Determine the (X, Y) coordinate at the center of the cell enclosing the given text.  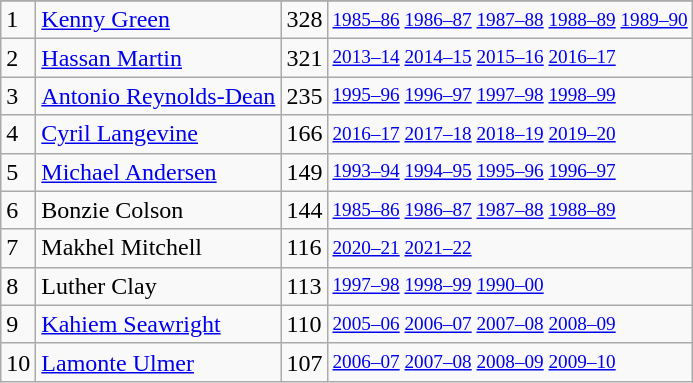
2013–14 2014–15 2015–16 2016–17 (510, 58)
Hassan Martin (158, 58)
Michael Andersen (158, 172)
149 (304, 172)
Kenny Green (158, 20)
7 (18, 248)
4 (18, 134)
107 (304, 362)
113 (304, 286)
Antonio Reynolds-Dean (158, 96)
1995–96 1996–97 1997–98 1998–99 (510, 96)
321 (304, 58)
8 (18, 286)
Bonzie Colson (158, 210)
Kahiem Seawright (158, 324)
2 (18, 58)
1985–86 1986–87 1987–88 1988–89 1989–90 (510, 20)
235 (304, 96)
3 (18, 96)
2006–07 2007–08 2008–09 2009–10 (510, 362)
166 (304, 134)
144 (304, 210)
2020–21 2021–22 (510, 248)
116 (304, 248)
10 (18, 362)
1 (18, 20)
6 (18, 210)
Makhel Mitchell (158, 248)
1985–86 1986–87 1987–88 1988–89 (510, 210)
2016–17 2017–18 2018–19 2019–20 (510, 134)
110 (304, 324)
Lamonte Ulmer (158, 362)
1997–98 1998–99 1990–00 (510, 286)
9 (18, 324)
Luther Clay (158, 286)
Cyril Langevine (158, 134)
2005–06 2006–07 2007–08 2008–09 (510, 324)
5 (18, 172)
1993–94 1994–95 1995–96 1996–97 (510, 172)
328 (304, 20)
